Detect which cell encompasses the target text, then output its [X, Y] center coordinate. 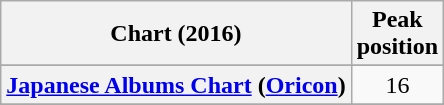
Japanese Albums Chart (Oricon) [176, 85]
16 [397, 85]
Chart (2016) [176, 34]
Peak position [397, 34]
